Extract the [x, y] coordinate from the center of the cell holding the provided text.  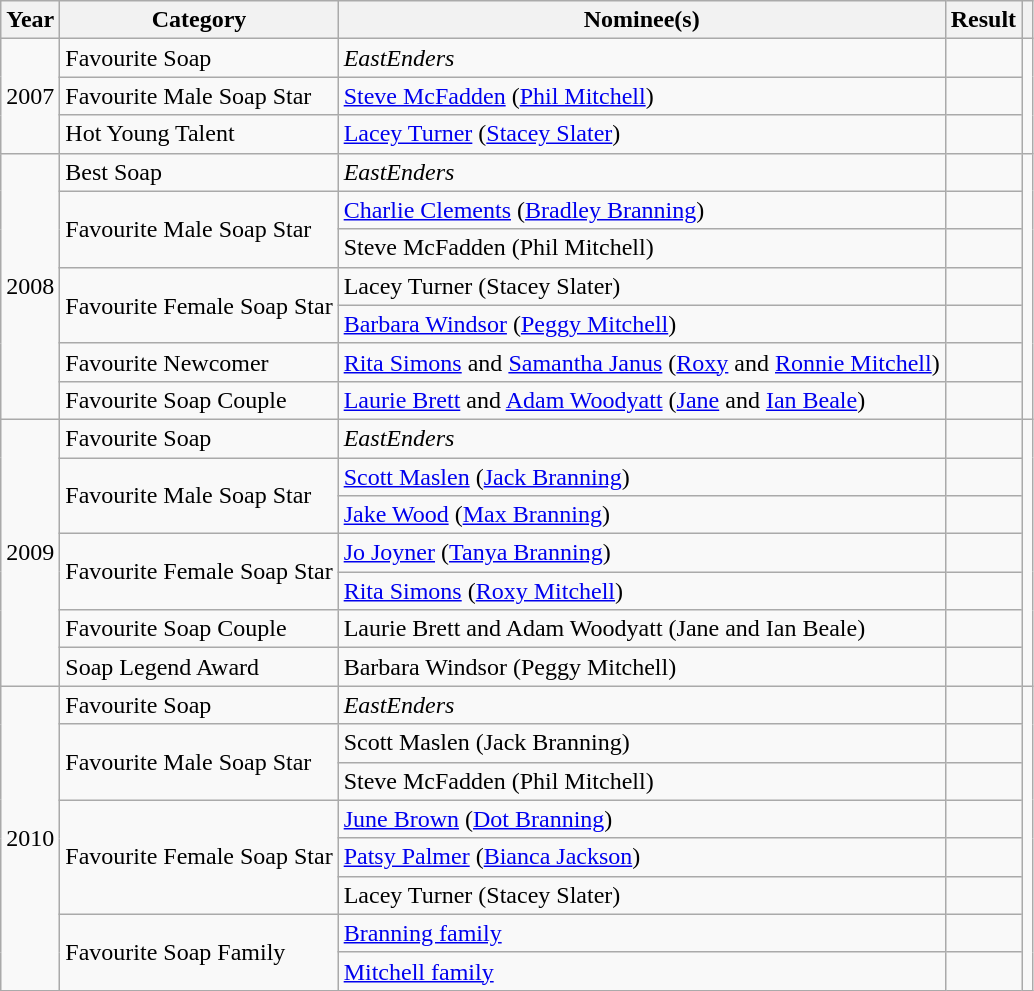
Soap Legend Award [199, 667]
Branning family [642, 933]
Jo Joyner (Tanya Branning) [642, 553]
Patsy Palmer (Bianca Jackson) [642, 857]
Favourite Newcomer [199, 362]
Charlie Clements (Bradley Branning) [642, 210]
Result [983, 20]
Favourite Soap Family [199, 952]
Year [30, 20]
Rita Simons and Samantha Janus (Roxy and Ronnie Mitchell) [642, 362]
Rita Simons (Roxy Mitchell) [642, 591]
Mitchell family [642, 971]
Best Soap [199, 172]
2007 [30, 96]
2008 [30, 286]
Jake Wood (Max Branning) [642, 515]
2009 [30, 552]
Category [199, 20]
Hot Young Talent [199, 134]
Nominee(s) [642, 20]
June Brown (Dot Branning) [642, 819]
2010 [30, 838]
